Find where the given text appears and provide that cell's center as (X, Y) coordinate. 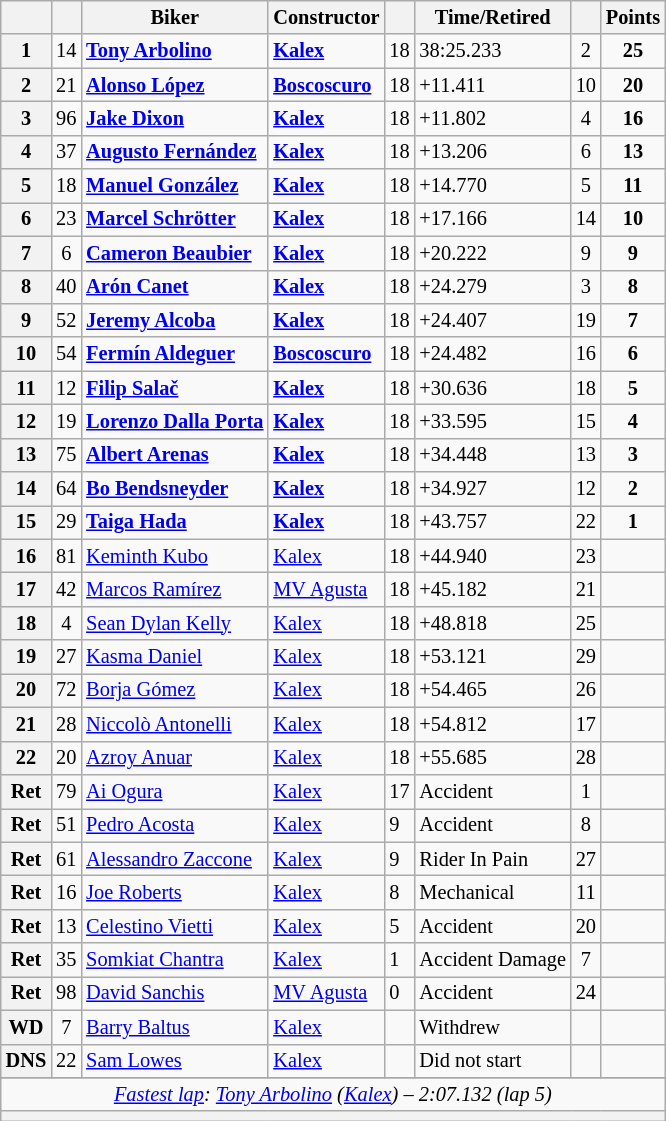
Alessandro Zaccone (174, 859)
0 (399, 993)
Azroy Anuar (174, 758)
Arón Canet (174, 287)
+30.636 (493, 388)
+34.927 (493, 489)
38:25.233 (493, 51)
+48.818 (493, 623)
Lorenzo Dalla Porta (174, 421)
Time/Retired (493, 17)
Jeremy Alcoba (174, 320)
Rider In Pain (493, 859)
42 (66, 589)
37 (66, 152)
64 (66, 489)
DNS (26, 1061)
Jake Dixon (174, 118)
WD (26, 1027)
+33.595 (493, 421)
Albert Arenas (174, 455)
Keminth Kubo (174, 556)
Sean Dylan Kelly (174, 623)
Niccolò Antonelli (174, 724)
+24.279 (493, 287)
Alonso López (174, 85)
35 (66, 960)
81 (66, 556)
40 (66, 287)
+24.482 (493, 354)
Taiga Hada (174, 522)
61 (66, 859)
Kasma Daniel (174, 657)
Barry Baltus (174, 1027)
52 (66, 320)
+45.182 (493, 589)
Withdrew (493, 1027)
Accident Damage (493, 960)
Tony Arbolino (174, 51)
+54.812 (493, 724)
Constructor (326, 17)
51 (66, 825)
Biker (174, 17)
Points (633, 17)
Augusto Fernández (174, 152)
Cameron Beaubier (174, 253)
24 (586, 993)
Bo Bendsneyder (174, 489)
+14.770 (493, 186)
Ai Ogura (174, 791)
Joe Roberts (174, 892)
54 (66, 354)
+53.121 (493, 657)
+24.407 (493, 320)
Marcos Ramírez (174, 589)
Fastest lap: Tony Arbolino (Kalex) – 2:07.132 (lap 5) (333, 1094)
David Sanchis (174, 993)
+34.448 (493, 455)
+11.411 (493, 85)
+55.685 (493, 758)
79 (66, 791)
96 (66, 118)
Sam Lowes (174, 1061)
+20.222 (493, 253)
+44.940 (493, 556)
98 (66, 993)
Celestino Vietti (174, 926)
Manuel González (174, 186)
+54.465 (493, 690)
Borja Gómez (174, 690)
Fermín Aldeguer (174, 354)
+11.802 (493, 118)
26 (586, 690)
Did not start (493, 1061)
+43.757 (493, 522)
Mechanical (493, 892)
Marcel Schrötter (174, 219)
72 (66, 690)
Somkiat Chantra (174, 960)
Filip Salač (174, 388)
+13.206 (493, 152)
+17.166 (493, 219)
75 (66, 455)
Pedro Acosta (174, 825)
